Provide the [x, y] coordinate of the cell's center where the given text is located.  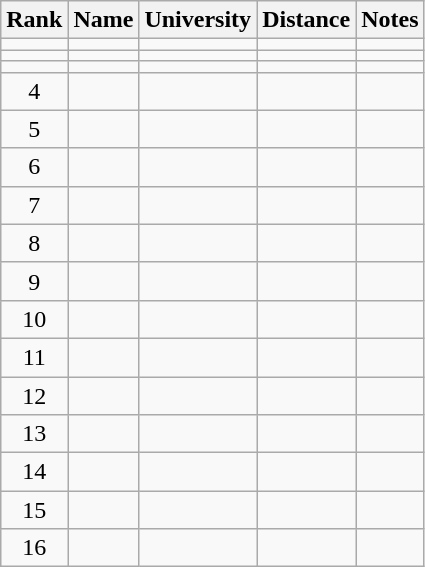
13 [34, 434]
4 [34, 91]
16 [34, 548]
Notes [390, 20]
14 [34, 472]
6 [34, 167]
5 [34, 129]
University [198, 20]
15 [34, 510]
7 [34, 205]
10 [34, 319]
11 [34, 357]
Distance [306, 20]
8 [34, 243]
12 [34, 395]
9 [34, 281]
Rank [34, 20]
Name [104, 20]
